Return the (X, Y) coordinate for the center point of the cell that contains the specified text.  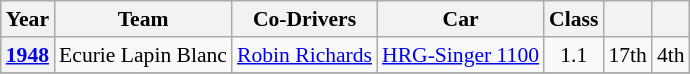
Class (574, 19)
Car (460, 19)
Team (143, 19)
Robin Richards (304, 55)
1.1 (574, 55)
Ecurie Lapin Blanc (143, 55)
4th (671, 55)
Co-Drivers (304, 19)
Year (28, 19)
HRG-Singer 1100 (460, 55)
1948 (28, 55)
17th (628, 55)
